For the text-containing cell, return its midpoint in [x, y] coordinate format. 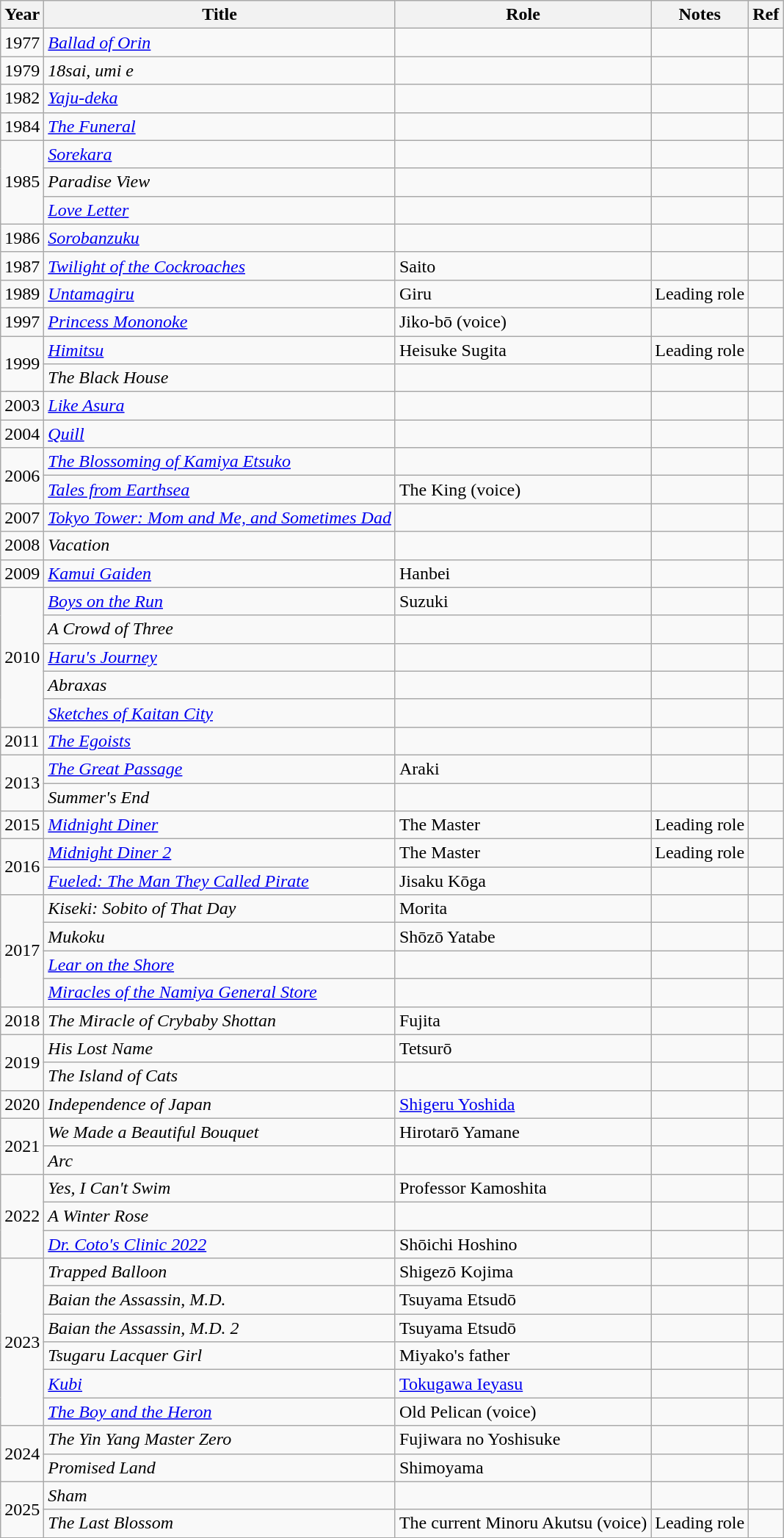
Trapped Balloon [220, 1272]
Arc [220, 1160]
2011 [22, 741]
Heisuke Sugita [523, 350]
Kamui Gaiden [220, 573]
Summer's End [220, 797]
2020 [22, 1104]
The Blossoming of Kamiya Etsuko [220, 462]
Hanbei [523, 573]
Jiko-bō (voice) [523, 322]
Princess Mononoke [220, 322]
Giru [523, 294]
2010 [22, 657]
2009 [22, 573]
Tsugaru Lacquer Girl [220, 1356]
Shōzō Yatabe [523, 937]
2003 [22, 406]
Shigeru Yoshida [523, 1104]
Saito [523, 266]
Jisaku Kōga [523, 881]
2021 [22, 1146]
1986 [22, 238]
2024 [22, 1454]
Shigezō Kojima [523, 1272]
Boys on the Run [220, 601]
Sham [220, 1495]
The Funeral [220, 126]
Ref [766, 15]
The Great Passage [220, 769]
Tokugawa Ieyasu [523, 1384]
Sketches of Kaitan City [220, 713]
Himitsu [220, 350]
2018 [22, 1020]
Title [220, 15]
1997 [22, 322]
A Winter Rose [220, 1216]
Like Asura [220, 406]
The King (voice) [523, 490]
Promised Land [220, 1468]
The Black House [220, 378]
2015 [22, 825]
Dr. Coto's Clinic 2022 [220, 1244]
Suzuki [523, 601]
Araki [523, 769]
Vacation [220, 545]
Old Pelican (voice) [523, 1412]
2025 [22, 1509]
Midnight Diner [220, 825]
A Crowd of Three [220, 629]
Independence of Japan [220, 1104]
1989 [22, 294]
Baian the Assassin, M.D. 2 [220, 1328]
1979 [22, 70]
Baian the Assassin, M.D. [220, 1300]
2016 [22, 867]
Tetsurō [523, 1048]
1984 [22, 126]
Love Letter [220, 210]
Yes, I Can't Swim [220, 1188]
Kubi [220, 1384]
2004 [22, 434]
The Last Blossom [220, 1523]
Miracles of the Namiya General Store [220, 993]
Yaju-deka [220, 98]
Mukoku [220, 937]
Paradise View [220, 182]
1982 [22, 98]
1977 [22, 43]
1985 [22, 182]
Fueled: The Man They Called Pirate [220, 881]
2007 [22, 518]
Fujiwara no Yoshisuke [523, 1440]
2022 [22, 1216]
Untamagiru [220, 294]
2017 [22, 951]
Kiseki: Sobito of That Day [220, 909]
1999 [22, 364]
18sai, umi e [220, 70]
2006 [22, 476]
2023 [22, 1342]
Role [523, 15]
2013 [22, 783]
His Lost Name [220, 1048]
The Miracle of Crybaby Shottan [220, 1020]
Abraxas [220, 685]
Tales from Earthsea [220, 490]
Sorobanzuku [220, 238]
The Yin Yang Master Zero [220, 1440]
Morita [523, 909]
Year [22, 15]
Lear on the Shore [220, 965]
Hirotarō Yamane [523, 1132]
Shōichi Hoshino [523, 1244]
Professor Kamoshita [523, 1188]
2019 [22, 1062]
2008 [22, 545]
Shimoyama [523, 1468]
1987 [22, 266]
Miyako's father [523, 1356]
Midnight Diner 2 [220, 853]
Twilight of the Cockroaches [220, 266]
Haru's Journey [220, 657]
The Island of Cats [220, 1076]
The Egoists [220, 741]
The Boy and the Heron [220, 1412]
Sorekara [220, 154]
We Made a Beautiful Bouquet [220, 1132]
Fujita [523, 1020]
Notes [700, 15]
Ballad of Orin [220, 43]
Tokyo Tower: Mom and Me, and Sometimes Dad [220, 518]
Quill [220, 434]
The current Minoru Akutsu (voice) [523, 1523]
